Locate the cell with the specified text and output its [X, Y] center coordinate. 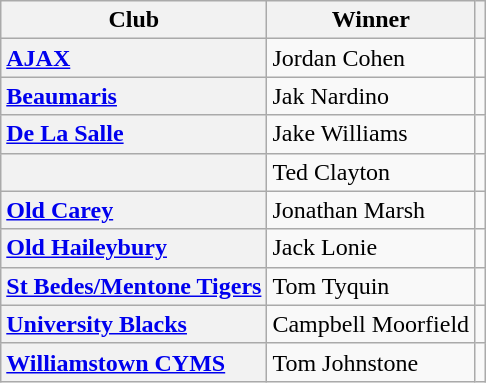
St Bedes/Mentone Tigers [134, 286]
Tom Johnstone [371, 362]
Club [134, 20]
Jak Nardino [371, 96]
Jack Lonie [371, 248]
AJAX [134, 58]
Ted Clayton [371, 172]
Tom Tyquin [371, 286]
De La Salle [134, 134]
Jake Williams [371, 134]
Campbell Moorfield [371, 324]
Old Haileybury [134, 248]
University Blacks [134, 324]
Jordan Cohen [371, 58]
Williamstown CYMS [134, 362]
Beaumaris [134, 96]
Winner [371, 20]
Jonathan Marsh [371, 210]
Old Carey [134, 210]
